From the cell containing the given text, extract its center point as (x, y) coordinate. 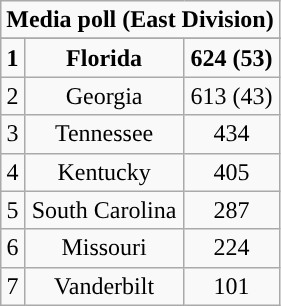
South Carolina (104, 210)
6 (13, 248)
1 (13, 58)
224 (232, 248)
Tennessee (104, 134)
Media poll (East Division) (140, 20)
287 (232, 210)
Missouri (104, 248)
613 (43) (232, 96)
434 (232, 134)
Georgia (104, 96)
3 (13, 134)
Florida (104, 58)
5 (13, 210)
624 (53) (232, 58)
101 (232, 286)
4 (13, 172)
Kentucky (104, 172)
405 (232, 172)
7 (13, 286)
Vanderbilt (104, 286)
2 (13, 96)
